Capture the cell that displays the provided text and extract its (x, y) central coordinate. 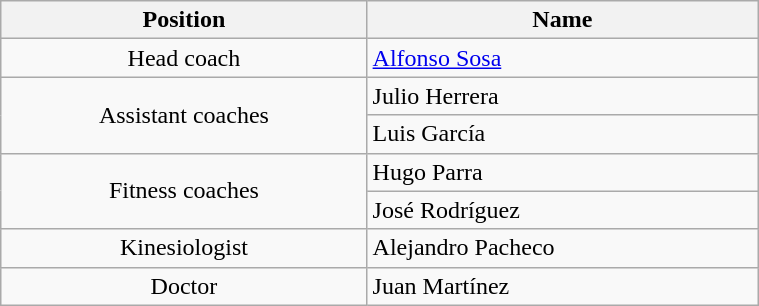
Fitness coaches (184, 191)
Alfonso Sosa (562, 58)
Julio Herrera (562, 96)
Luis García (562, 134)
Head coach (184, 58)
Doctor (184, 286)
Kinesiologist (184, 248)
Position (184, 20)
Juan Martínez (562, 286)
Assistant coaches (184, 115)
Hugo Parra (562, 172)
José Rodríguez (562, 210)
Name (562, 20)
Alejandro Pacheco (562, 248)
